Find where the given text appears and provide that cell's center as [X, Y] coordinate. 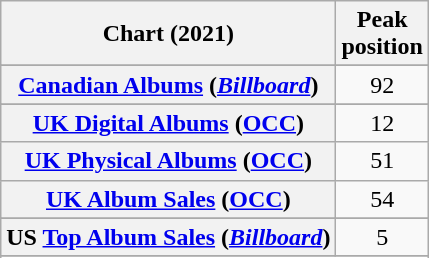
UK Physical Albums (OCC) [168, 161]
Peakposition [382, 34]
92 [382, 85]
51 [382, 161]
54 [382, 199]
US Top Album Sales (Billboard) [168, 237]
UK Digital Albums (OCC) [168, 123]
12 [382, 123]
5 [382, 237]
Chart (2021) [168, 34]
UK Album Sales (OCC) [168, 199]
Canadian Albums (Billboard) [168, 85]
